Detect which cell encompasses the target text, then output its (X, Y) center coordinate. 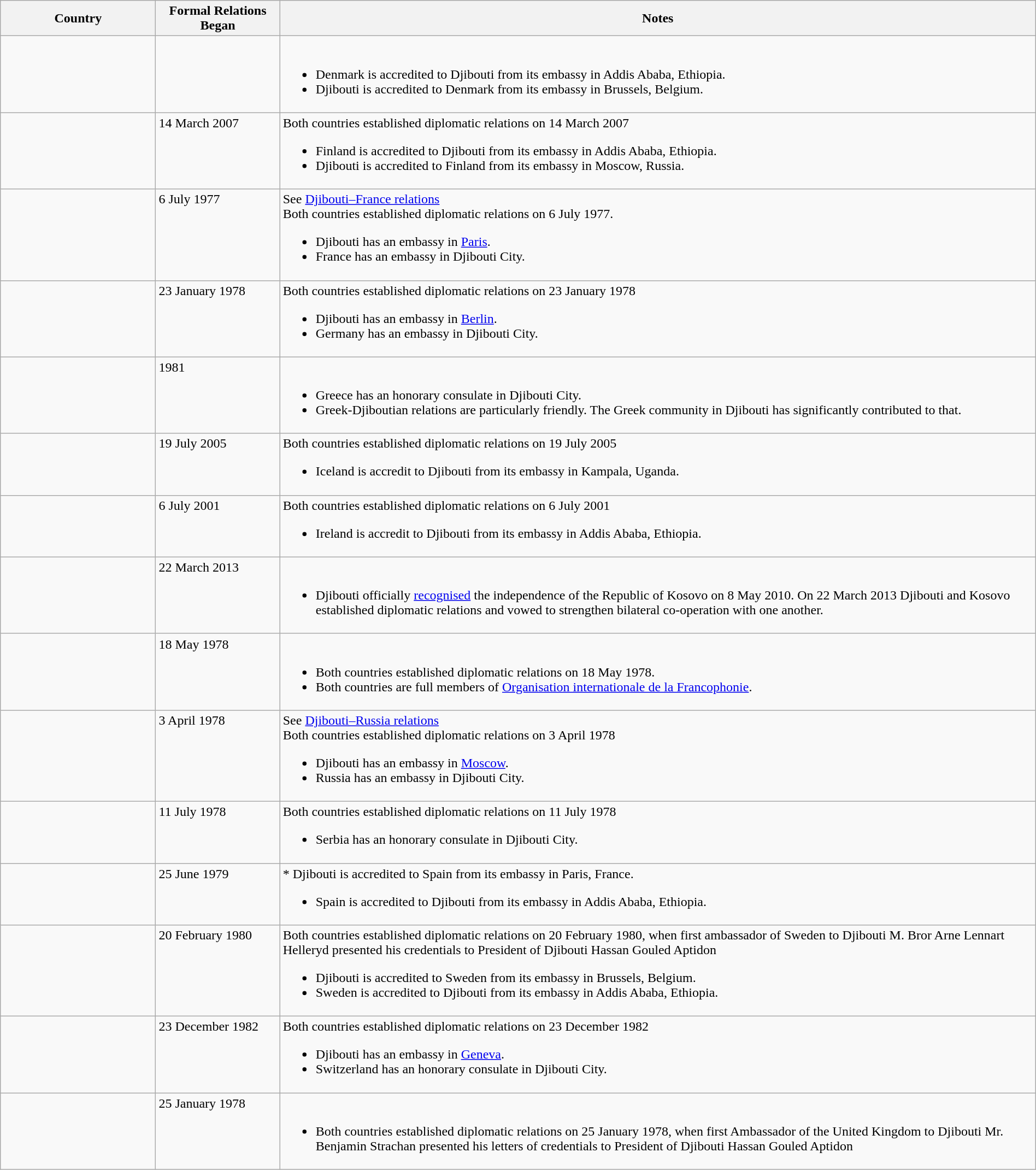
3 April 1978 (217, 755)
14 March 2007 (217, 151)
25 June 1979 (217, 894)
22 March 2013 (217, 595)
Both countries established diplomatic relations on 18 May 1978.Both countries are full members of Organisation internationale de la Francophonie. (658, 672)
18 May 1978 (217, 672)
19 July 2005 (217, 465)
20 February 1980 (217, 971)
1981 (217, 395)
6 July 2001 (217, 526)
Both countries established diplomatic relations on 23 January 1978Djibouti has an embassy in Berlin.Germany has an embassy in Djibouti City. (658, 319)
Denmark is accredited to Djibouti from its embassy in Addis Ababa, Ethiopia.Djibouti is accredited to Denmark from its embassy in Brussels, Belgium. (658, 74)
Notes (658, 19)
Both countries established diplomatic relations on 11 July 1978Serbia has an honorary consulate in Djibouti City. (658, 832)
Both countries established diplomatic relations on 6 July 2001Ireland is accredit to Djibouti from its embassy in Addis Ababa, Ethiopia. (658, 526)
Country (78, 19)
25 January 1978 (217, 1131)
Both countries established diplomatic relations on 19 July 2005Iceland is accredit to Djibouti from its embassy in Kampala, Uganda. (658, 465)
23 December 1982 (217, 1055)
Formal Relations Began (217, 19)
* Djibouti is accredited to Spain from its embassy in Paris, France.Spain is accredited to Djibouti from its embassy in Addis Ababa, Ethiopia. (658, 894)
6 July 1977 (217, 235)
11 July 1978 (217, 832)
23 January 1978 (217, 319)
